Scan for the cell matching the given text and deliver its [x, y] coordinate at center. 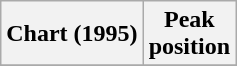
Chart (1995) [72, 34]
Peakposition [189, 34]
